From the cell containing the given text, extract its center point as [X, Y] coordinate. 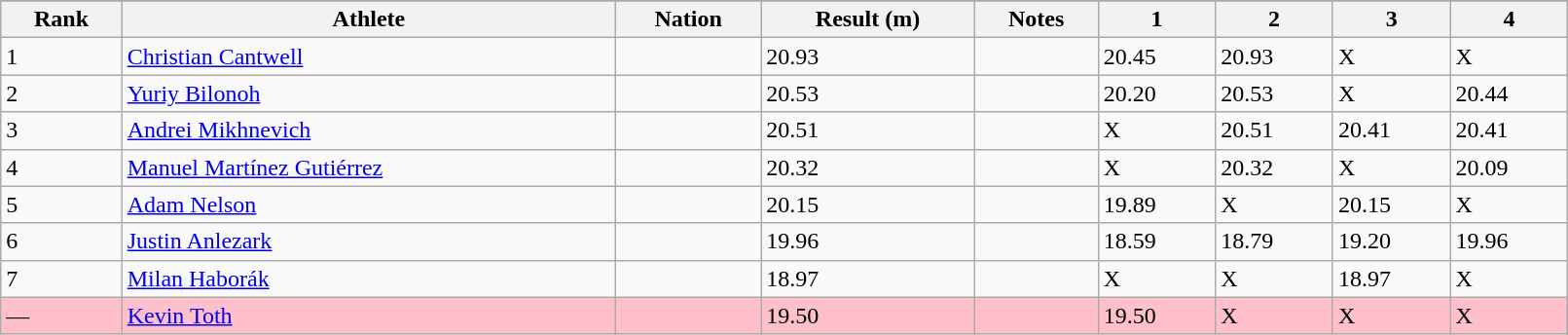
Notes [1036, 19]
20.44 [1509, 93]
Adam Nelson [368, 205]
Yuriy Bilonoh [368, 93]
19.89 [1156, 205]
20.20 [1156, 93]
Kevin Toth [368, 316]
20.09 [1509, 167]
Result (m) [868, 19]
7 [61, 279]
5 [61, 205]
6 [61, 242]
Andrei Mikhnevich [368, 130]
Nation [689, 19]
19.20 [1392, 242]
18.79 [1275, 242]
Milan Haborák [368, 279]
Christian Cantwell [368, 56]
20.45 [1156, 56]
Justin Anlezark [368, 242]
Rank [61, 19]
Manuel Martínez Gutiérrez [368, 167]
Athlete [368, 19]
— [61, 316]
18.59 [1156, 242]
